Search for the cell housing the specified text and yield its [x, y] center coordinate. 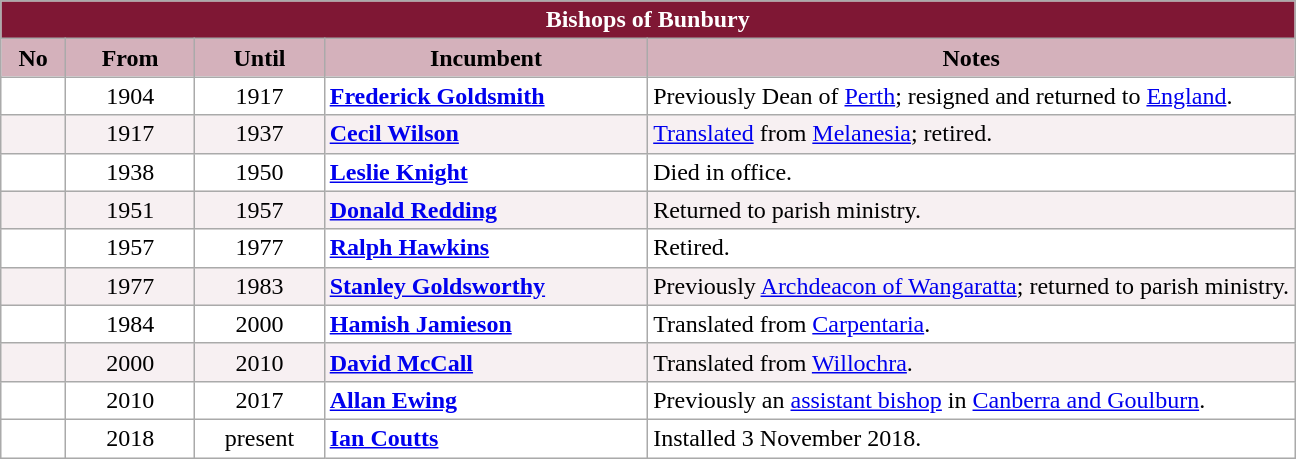
Stanley Goldsworthy [486, 286]
1938 [130, 172]
Until [260, 58]
Ralph Hawkins [486, 248]
Cecil Wilson [486, 134]
Notes [972, 58]
Previously Dean of Perth; resigned and returned to England. [972, 96]
Previously an assistant bishop in Canberra and Goulburn. [972, 400]
Translated from Carpentaria. [972, 324]
1937 [260, 134]
Donald Redding [486, 210]
1984 [130, 324]
2018 [130, 438]
From [130, 58]
1951 [130, 210]
Previously Archdeacon of Wangaratta; returned to parish ministry. [972, 286]
Translated from Willochra. [972, 362]
Installed 3 November 2018. [972, 438]
Returned to parish ministry. [972, 210]
1904 [130, 96]
Bishops of Bunbury [648, 20]
Retired. [972, 248]
Died in office. [972, 172]
No [34, 58]
Translated from Melanesia; retired. [972, 134]
Frederick Goldsmith [486, 96]
Allan Ewing [486, 400]
Hamish Jamieson [486, 324]
Incumbent [486, 58]
2017 [260, 400]
David McCall [486, 362]
present [260, 438]
Ian Coutts [486, 438]
1983 [260, 286]
Leslie Knight [486, 172]
1950 [260, 172]
